From the cell containing the given text, extract its center point as (X, Y) coordinate. 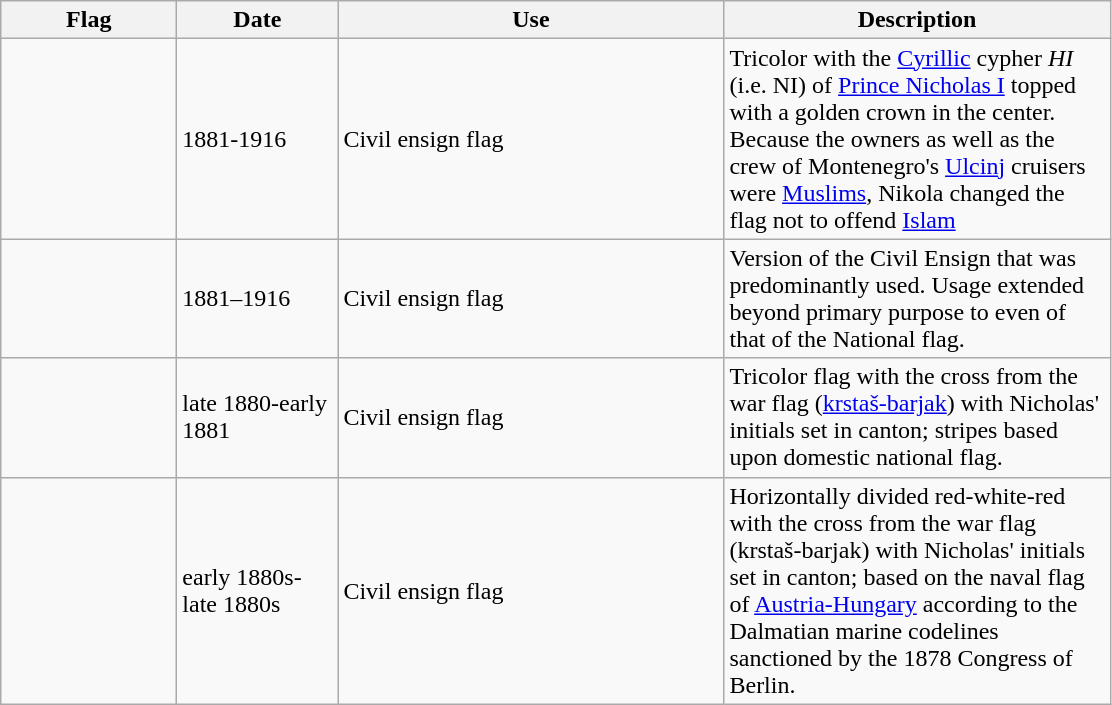
early 1880s-late 1880s (258, 590)
1881-1916 (258, 139)
Use (531, 20)
1881–1916 (258, 298)
Tricolor flag with the cross from the war flag (krstaš-barjak) with Nicholas' initials set in canton; stripes based upon domestic national flag. (917, 418)
Flag (89, 20)
Date (258, 20)
Version of the Civil Ensign that was predominantly used. Usage extended beyond primary purpose to even of that of the National flag. (917, 298)
late 1880-early 1881 (258, 418)
Description (917, 20)
